Extract the [x, y] coordinate from the center of the cell holding the provided text.  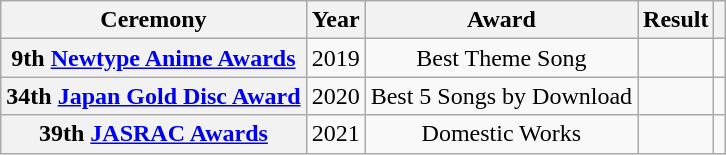
2020 [336, 96]
Result [676, 20]
Ceremony [154, 20]
39th JASRAC Awards [154, 134]
Award [501, 20]
Domestic Works [501, 134]
34th Japan Gold Disc Award [154, 96]
Best Theme Song [501, 58]
Year [336, 20]
9th Newtype Anime Awards [154, 58]
2021 [336, 134]
Best 5 Songs by Download [501, 96]
2019 [336, 58]
